Detect which cell encompasses the target text, then output its [x, y] center coordinate. 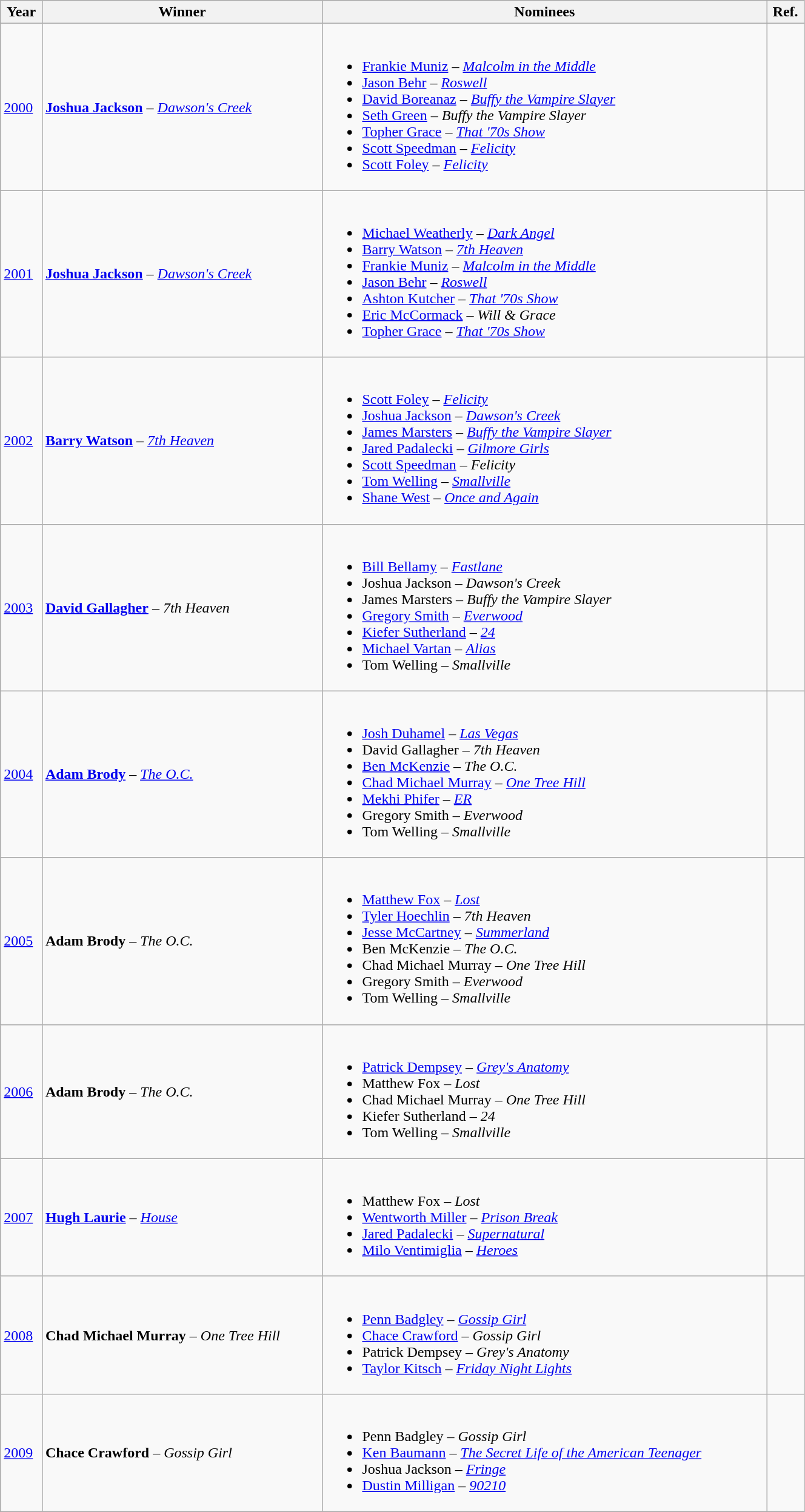
Nominees [544, 12]
Year [22, 12]
Ref. [786, 12]
Chace Crawford – Gossip Girl [182, 1453]
2009 [22, 1453]
Chad Michael Murray – One Tree Hill [182, 1335]
Winner [182, 12]
Hugh Laurie – House [182, 1217]
2000 [22, 107]
Penn Badgley – Gossip GirlKen Baumann – The Secret Life of the American TeenagerJoshua Jackson – FringeDustin Milligan – 90210 [544, 1453]
David Gallagher – 7th Heaven [182, 608]
Patrick Dempsey – Grey's AnatomyMatthew Fox – LostChad Michael Murray – One Tree HillKiefer Sutherland – 24Tom Welling – Smallville [544, 1092]
2006 [22, 1092]
2007 [22, 1217]
2001 [22, 274]
2004 [22, 774]
2005 [22, 941]
Matthew Fox – LostWentworth Miller – Prison BreakJared Padalecki – SupernaturalMilo Ventimiglia – Heroes [544, 1217]
Barry Watson – 7th Heaven [182, 440]
2008 [22, 1335]
2002 [22, 440]
2003 [22, 608]
Penn Badgley – Gossip GirlChace Crawford – Gossip GirlPatrick Dempsey – Grey's AnatomyTaylor Kitsch – Friday Night Lights [544, 1335]
